For the text-containing cell, return its midpoint in (X, Y) coordinate format. 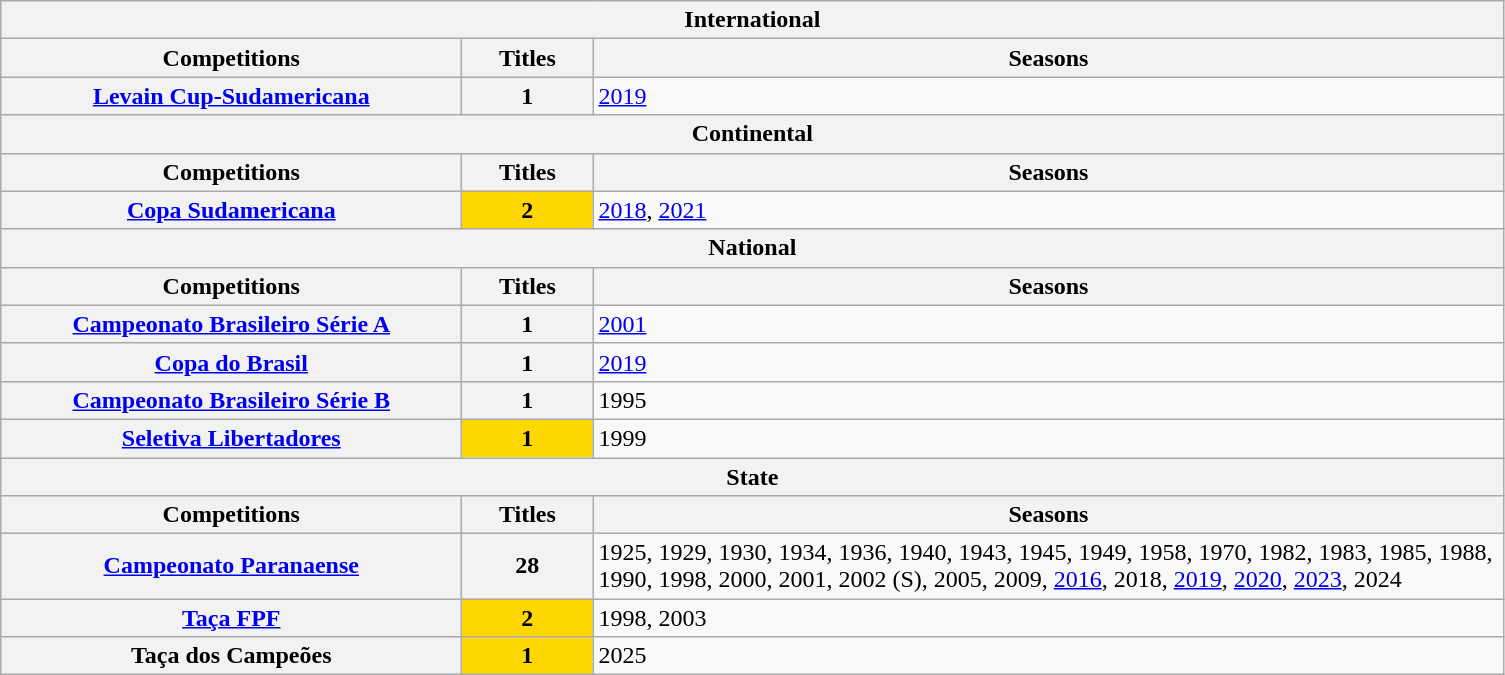
2001 (1048, 324)
International (752, 20)
2018, 2021 (1048, 210)
2025 (1048, 656)
Levain Cup-Sudamericana (232, 96)
Copa Sudamericana (232, 210)
Continental (752, 134)
Campeonato Paranaense (232, 566)
Seletiva Libertadores (232, 438)
Campeonato Brasileiro Série B (232, 400)
1998, 2003 (1048, 618)
National (752, 248)
Campeonato Brasileiro Série A (232, 324)
28 (528, 566)
State (752, 477)
Copa do Brasil (232, 362)
Taça FPF (232, 618)
Taça dos Campeões (232, 656)
1995 (1048, 400)
1999 (1048, 438)
